Determine the (x, y) coordinate at the center of the cell enclosing the given text.  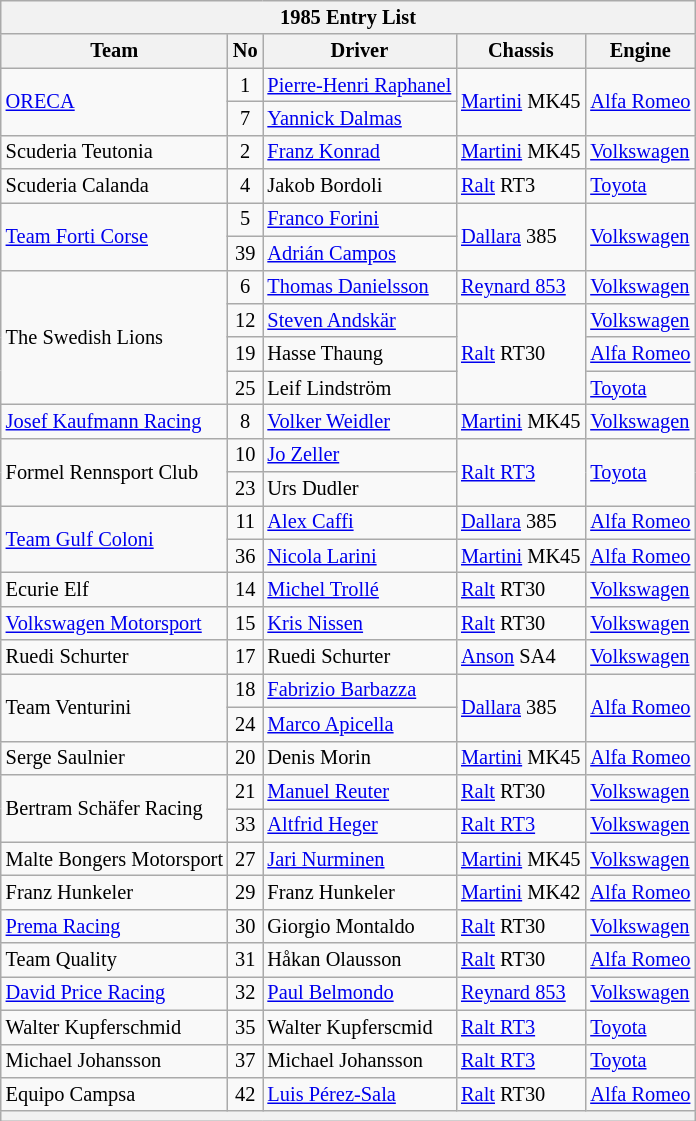
6 (246, 287)
The Swedish Lions (114, 338)
Altfrid Heger (359, 825)
31 (246, 960)
Giorgio Montaldo (359, 926)
Denis Morin (359, 758)
Martini MK42 (520, 892)
Walter Kupferschmid (114, 1027)
Yannick Dalmas (359, 118)
Kris Nissen (359, 623)
Malte Bongers Motorsport (114, 859)
Manuel Reuter (359, 791)
18 (246, 690)
Team Gulf Coloni (114, 538)
Chassis (520, 51)
Urs Dudler (359, 489)
17 (246, 657)
10 (246, 455)
Engine (640, 51)
Team Quality (114, 960)
Volker Weidler (359, 421)
14 (246, 589)
Fabrizio Barbazza (359, 690)
Jari Nurminen (359, 859)
No (246, 51)
Anson SA4 (520, 657)
Leif Lindström (359, 388)
19 (246, 354)
36 (246, 556)
23 (246, 489)
Volkswagen Motorsport (114, 623)
Steven Andskär (359, 320)
29 (246, 892)
1985 Entry List (348, 17)
2 (246, 152)
Formel Rennsport Club (114, 472)
Adrián Campos (359, 253)
Scuderia Calanda (114, 186)
David Price Racing (114, 993)
Franz Konrad (359, 152)
Jo Zeller (359, 455)
4 (246, 186)
33 (246, 825)
Thomas Danielsson (359, 287)
42 (246, 1094)
32 (246, 993)
Håkan Olausson (359, 960)
Nicola Larini (359, 556)
Josef Kaufmann Racing (114, 421)
Prema Racing (114, 926)
ORECA (114, 102)
Team (114, 51)
Equipo Campsa (114, 1094)
Serge Saulnier (114, 758)
30 (246, 926)
Hasse Thaung (359, 354)
Team Forti Corse (114, 236)
Pierre-Henri Raphanel (359, 85)
39 (246, 253)
Bertram Schäfer Racing (114, 808)
Scuderia Teutonia (114, 152)
27 (246, 859)
Paul Belmondo (359, 993)
Jakob Bordoli (359, 186)
7 (246, 118)
37 (246, 1061)
8 (246, 421)
5 (246, 219)
35 (246, 1027)
Marco Apicella (359, 724)
15 (246, 623)
Franco Forini (359, 219)
Ecurie Elf (114, 589)
Walter Kupferscmid (359, 1027)
1 (246, 85)
Team Venturini (114, 706)
21 (246, 791)
Driver (359, 51)
12 (246, 320)
Alex Caffi (359, 522)
20 (246, 758)
25 (246, 388)
24 (246, 724)
11 (246, 522)
Luis Pérez-Sala (359, 1094)
Michel Trollé (359, 589)
